Locate the cell with the specified text and output its [x, y] center coordinate. 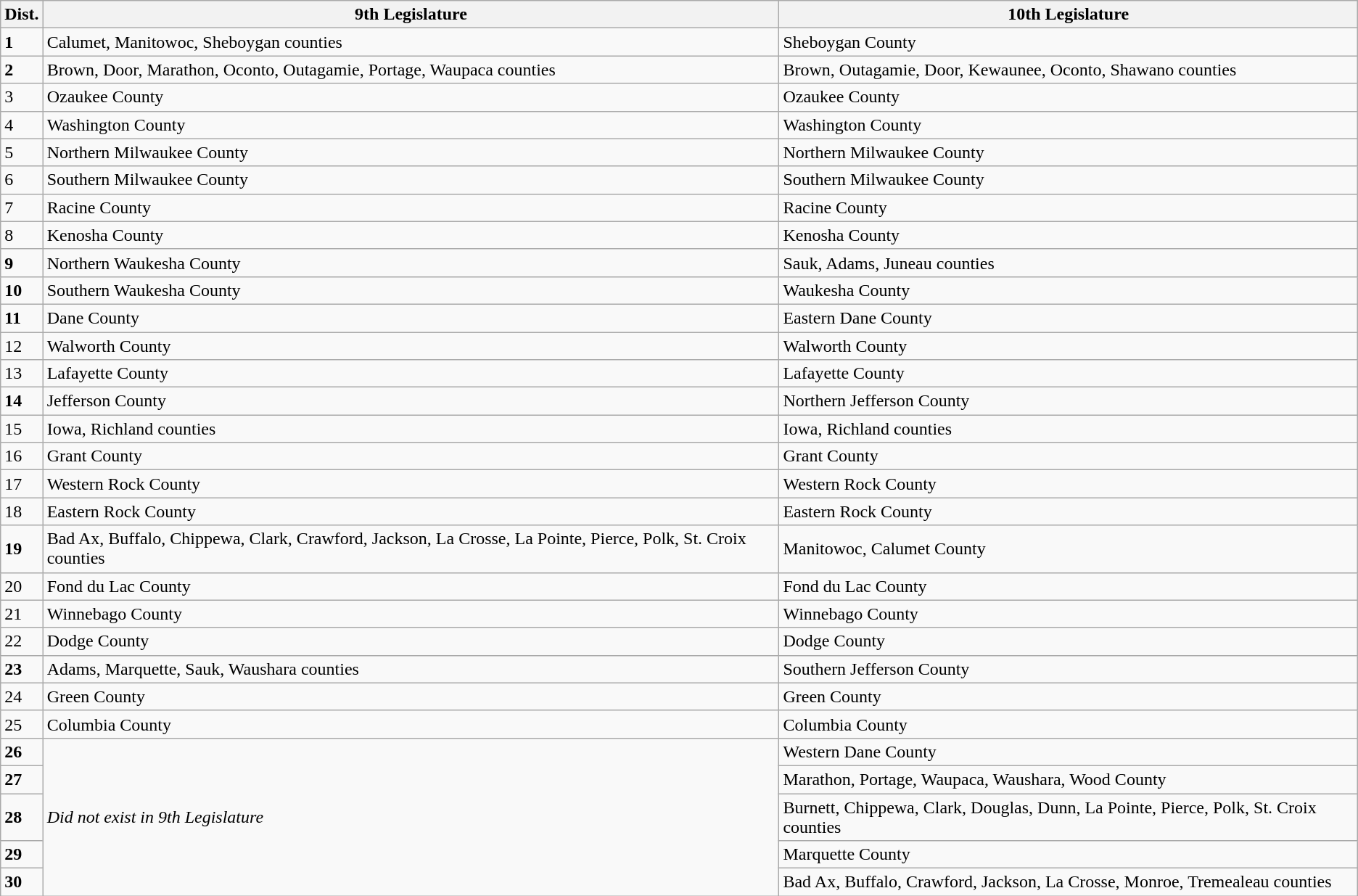
5 [22, 152]
2 [22, 70]
Waukesha County [1068, 290]
Western Dane County [1068, 752]
10 [22, 290]
29 [22, 855]
11 [22, 318]
19 [22, 548]
20 [22, 586]
17 [22, 484]
Brown, Outagamie, Door, Kewaunee, Oconto, Shawano counties [1068, 70]
Southern Jefferson County [1068, 669]
9 [22, 263]
16 [22, 456]
Eastern Dane County [1068, 318]
Sauk, Adams, Juneau counties [1068, 263]
3 [22, 97]
Brown, Door, Marathon, Oconto, Outagamie, Portage, Waupaca counties [411, 70]
Sheboygan County [1068, 42]
13 [22, 374]
Bad Ax, Buffalo, Crawford, Jackson, La Crosse, Monroe, Tremealeau counties [1068, 882]
10th Legislature [1068, 15]
Burnett, Chippewa, Clark, Douglas, Dunn, La Pointe, Pierce, Polk, St. Croix counties [1068, 817]
Marathon, Portage, Waupaca, Waushara, Wood County [1068, 779]
Manitowoc, Calumet County [1068, 548]
1 [22, 42]
30 [22, 882]
18 [22, 511]
Marquette County [1068, 855]
6 [22, 180]
12 [22, 346]
Dane County [411, 318]
Calumet, Manitowoc, Sheboygan counties [411, 42]
Did not exist in 9th Legislature [411, 817]
Bad Ax, Buffalo, Chippewa, Clark, Crawford, Jackson, La Crosse, La Pointe, Pierce, Polk, St. Croix counties [411, 548]
7 [22, 207]
Southern Waukesha County [411, 290]
28 [22, 817]
Adams, Marquette, Sauk, Waushara counties [411, 669]
27 [22, 779]
22 [22, 641]
14 [22, 401]
9th Legislature [411, 15]
Jefferson County [411, 401]
25 [22, 724]
Northern Waukesha County [411, 263]
21 [22, 614]
15 [22, 429]
8 [22, 235]
24 [22, 696]
26 [22, 752]
Northern Jefferson County [1068, 401]
23 [22, 669]
4 [22, 125]
Dist. [22, 15]
